Search for the cell housing the specified text and yield its (x, y) center coordinate. 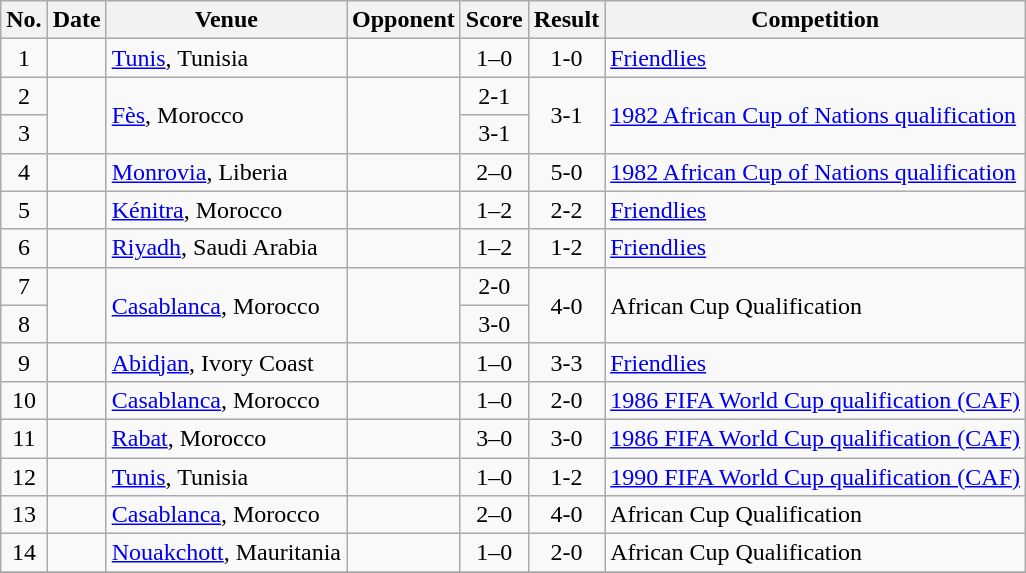
7 (24, 286)
2 (24, 96)
9 (24, 362)
14 (24, 553)
3 (24, 134)
5-0 (566, 172)
2-2 (566, 210)
Kénitra, Morocco (226, 210)
Abidjan, Ivory Coast (226, 362)
2-1 (494, 96)
Riyadh, Saudi Arabia (226, 248)
Opponent (404, 20)
Result (566, 20)
4 (24, 172)
8 (24, 324)
Competition (816, 20)
Fès, Morocco (226, 115)
Date (76, 20)
13 (24, 515)
3–0 (494, 438)
1990 FIFA World Cup qualification (CAF) (816, 477)
Venue (226, 20)
No. (24, 20)
1 (24, 58)
Monrovia, Liberia (226, 172)
5 (24, 210)
6 (24, 248)
11 (24, 438)
3-3 (566, 362)
Score (494, 20)
10 (24, 400)
1-0 (566, 58)
Nouakchott, Mauritania (226, 553)
12 (24, 477)
Rabat, Morocco (226, 438)
